Scan for the cell matching the given text and deliver its [X, Y] coordinate at center. 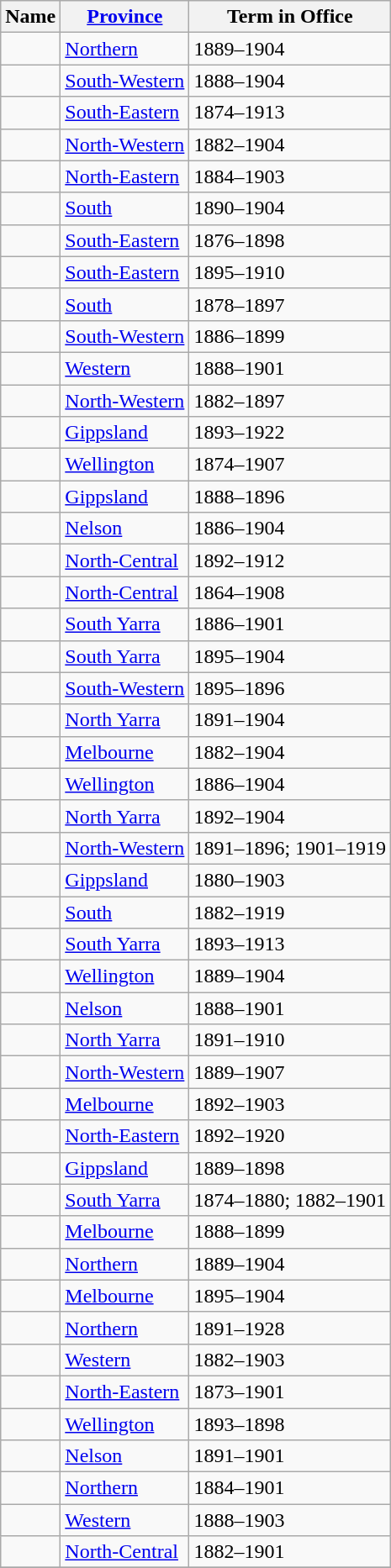
1882–1919 [290, 912]
1892–1912 [290, 560]
1892–1903 [290, 1104]
1891–1904 [290, 720]
1892–1904 [290, 816]
1882–1901 [290, 1552]
1874–1913 [290, 113]
1873–1901 [290, 1392]
1888–1904 [290, 81]
1892–1920 [290, 1136]
1864–1908 [290, 592]
1891–1928 [290, 1328]
1893–1898 [290, 1424]
1878–1897 [290, 304]
Province [124, 17]
1889–1898 [290, 1168]
1874–1880; 1882–1901 [290, 1200]
1882–1897 [290, 401]
1890–1904 [290, 208]
1891–1901 [290, 1456]
1884–1903 [290, 176]
1888–1903 [290, 1520]
Term in Office [290, 17]
Name [30, 17]
1876–1898 [290, 240]
1891–1896; 1901–1919 [290, 848]
1886–1901 [290, 624]
1886–1899 [290, 336]
1874–1907 [290, 465]
1893–1913 [290, 944]
1895–1896 [290, 688]
1895–1910 [290, 272]
1889–1907 [290, 1072]
1880–1903 [290, 880]
1893–1922 [290, 433]
1888–1899 [290, 1232]
1888–1896 [290, 497]
1884–1901 [290, 1488]
1891–1910 [290, 1040]
1882–1903 [290, 1360]
